For the text-containing cell, return its midpoint in [x, y] coordinate format. 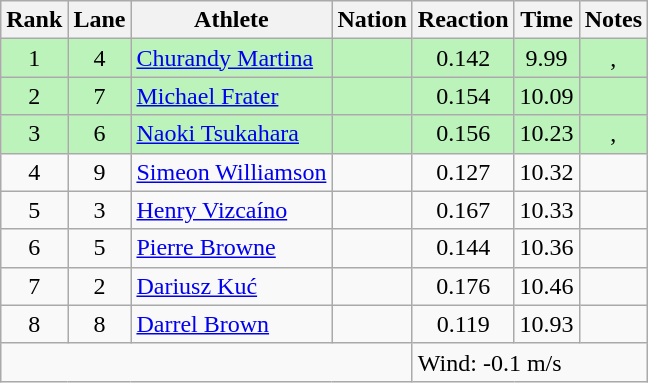
Pierre Browne [232, 248]
0.142 [463, 58]
1 [34, 58]
10.32 [546, 172]
0.127 [463, 172]
Naoki Tsukahara [232, 134]
0.156 [463, 134]
Athlete [232, 20]
10.36 [546, 248]
10.23 [546, 134]
10.46 [546, 286]
Michael Frater [232, 96]
0.167 [463, 210]
0.154 [463, 96]
Darrel Brown [232, 324]
0.176 [463, 286]
10.09 [546, 96]
Time [546, 20]
Notes [613, 20]
0.119 [463, 324]
10.33 [546, 210]
9.99 [546, 58]
Lane [100, 20]
0.144 [463, 248]
Simeon Williamson [232, 172]
Reaction [463, 20]
9 [100, 172]
Henry Vizcaíno [232, 210]
Churandy Martina [232, 58]
Rank [34, 20]
Dariusz Kuć [232, 286]
10.93 [546, 324]
Nation [372, 20]
Wind: -0.1 m/s [530, 362]
